Return the [x, y] coordinate for the center point of the cell that contains the specified text.  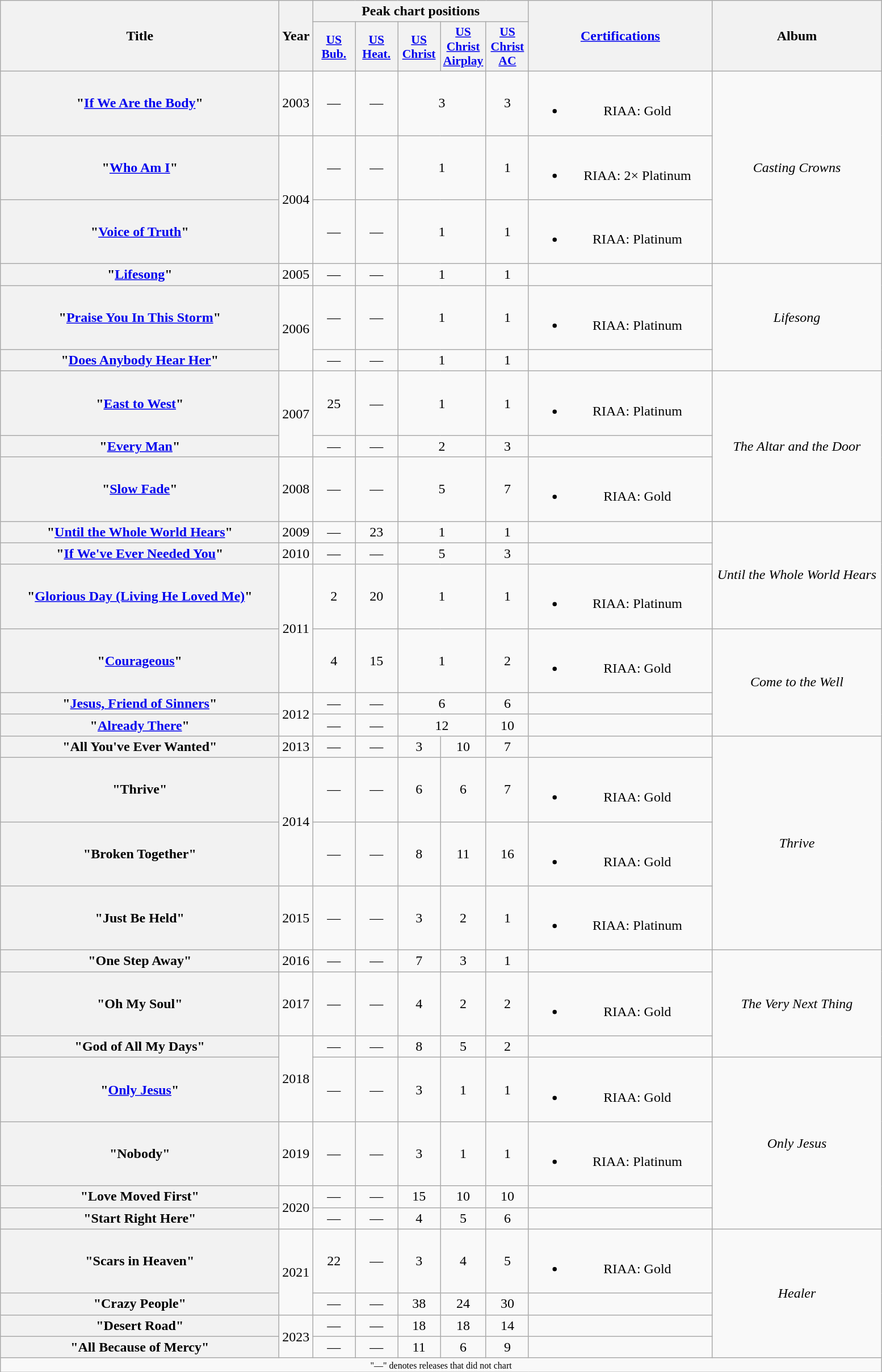
"Until the Whole World Hears" [140, 532]
"Nobody" [140, 1153]
"Does Anybody Hear Her" [140, 360]
2012 [296, 714]
"Scars in Heaven" [140, 1261]
2016 [296, 961]
"Just Be Held" [140, 918]
14 [507, 1325]
2011 [296, 628]
2017 [296, 1004]
Come to the Well [797, 682]
2010 [296, 553]
38 [419, 1304]
USHeat. [377, 47]
Healer [797, 1293]
Until the Whole World Hears [797, 574]
2003 [296, 103]
USChrist [419, 47]
"If We Are the Body" [140, 103]
"Lifesong" [140, 275]
"Slow Fade" [140, 489]
2014 [296, 821]
2004 [296, 199]
16 [507, 854]
The Altar and the Door [797, 446]
USChristAirplay [463, 47]
25 [334, 403]
Album [797, 36]
"Already There" [140, 725]
"Only Jesus" [140, 1090]
"Desert Road" [140, 1325]
"Jesus, Friend of Sinners" [140, 703]
"If We've Ever Needed You" [140, 553]
"One Step Away" [140, 961]
Year [296, 36]
2018 [296, 1079]
23 [377, 532]
Only Jesus [797, 1143]
2005 [296, 275]
2007 [296, 414]
"All You've Ever Wanted" [140, 746]
2009 [296, 532]
2008 [296, 489]
Title [140, 36]
"God of All My Days" [140, 1047]
USBub. [334, 47]
"Praise You In This Storm" [140, 318]
30 [507, 1304]
"Crazy People" [140, 1304]
"Who Am I" [140, 167]
2020 [296, 1207]
2023 [296, 1336]
24 [463, 1304]
"All Because of Mercy" [140, 1347]
2013 [296, 746]
"—" denotes releases that did not chart [442, 1365]
RIAA: 2× Platinum [620, 167]
Casting Crowns [797, 167]
"Every Man" [140, 446]
2006 [296, 328]
"Voice of Truth" [140, 232]
Peak chart positions [421, 11]
USChristAC [507, 47]
"Broken Together" [140, 854]
"Oh My Soul" [140, 1004]
22 [334, 1261]
Lifesong [797, 318]
The Very Next Thing [797, 1004]
"Courageous" [140, 661]
20 [377, 596]
2015 [296, 918]
12 [442, 725]
2021 [296, 1272]
Thrive [797, 842]
"East to West" [140, 403]
2019 [296, 1153]
"Love Moved First" [140, 1197]
"Start Right Here" [140, 1218]
9 [507, 1347]
Certifications [620, 36]
"Glorious Day (Living He Loved Me)" [140, 596]
"Thrive" [140, 789]
